Detect which cell encompasses the target text, then output its (X, Y) center coordinate. 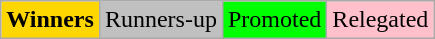
Relegated (380, 20)
Winners (50, 20)
Runners-up (160, 20)
Promoted (274, 20)
